Provide the [X, Y] coordinate of the cell's center where the given text is located.  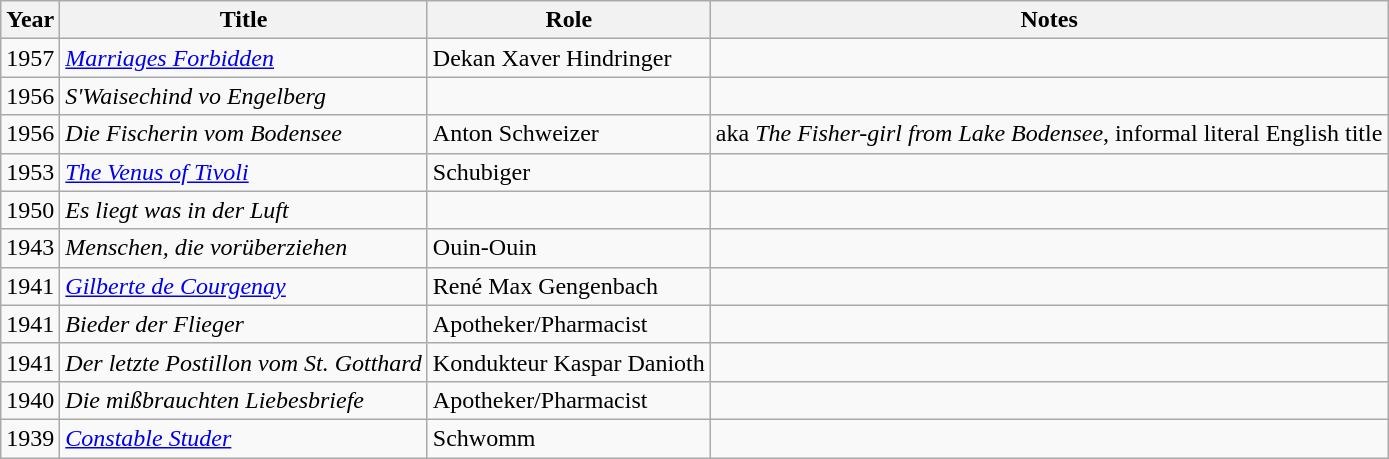
Ouin-Ouin [568, 248]
1940 [30, 400]
Dekan Xaver Hindringer [568, 58]
1953 [30, 172]
Schwomm [568, 438]
René Max Gengenbach [568, 286]
Marriages Forbidden [244, 58]
Gilberte de Courgenay [244, 286]
Role [568, 20]
Notes [1049, 20]
Menschen, die vorüberziehen [244, 248]
Anton Schweizer [568, 134]
1939 [30, 438]
Die mißbrauchten Liebesbriefe [244, 400]
The Venus of Tivoli [244, 172]
Es liegt was in der Luft [244, 210]
Year [30, 20]
Title [244, 20]
1957 [30, 58]
1950 [30, 210]
Kondukteur Kaspar Danioth [568, 362]
1943 [30, 248]
S'Waisechind vo Engelberg [244, 96]
Die Fischerin vom Bodensee [244, 134]
aka The Fisher-girl from Lake Bodensee, informal literal English title [1049, 134]
Constable Studer [244, 438]
Der letzte Postillon vom St. Gotthard [244, 362]
Bieder der Flieger [244, 324]
Schubiger [568, 172]
